Detect which cell encompasses the target text, then output its (x, y) center coordinate. 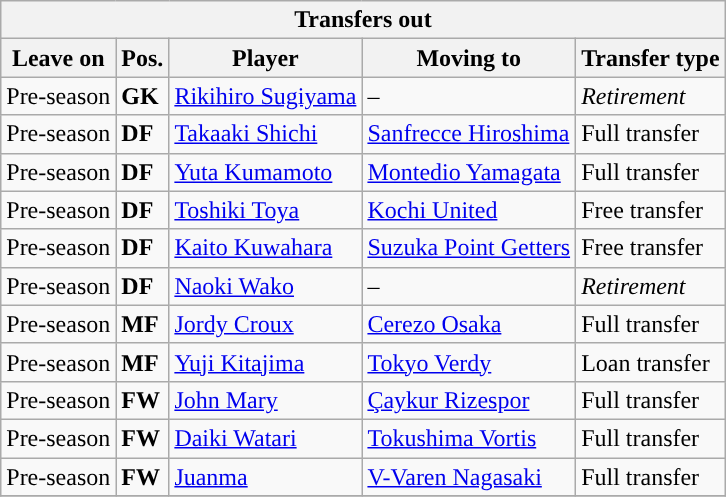
Tokushima Vortis (469, 438)
V-Varen Nagasaki (469, 477)
Transfer type (650, 58)
Yuji Kitajima (266, 362)
Cerezo Osaka (469, 324)
Sanfrecce Hiroshima (469, 134)
Yuta Kumamoto (266, 172)
Loan transfer (650, 362)
Juanma (266, 477)
Daiki Watari (266, 438)
Çaykur Rizespor (469, 400)
Jordy Croux (266, 324)
GK (142, 96)
Naoki Wako (266, 286)
Takaaki Shichi (266, 134)
Suzuka Point Getters (469, 248)
Tokyo Verdy (469, 362)
Rikihiro Sugiyama (266, 96)
Moving to (469, 58)
Leave on (58, 58)
Transfers out (363, 20)
Montedio Yamagata (469, 172)
Kaito Kuwahara (266, 248)
Pos. (142, 58)
Toshiki Toya (266, 210)
John Mary (266, 400)
Kochi United (469, 210)
Player (266, 58)
